Identify which cell holds the provided text, then report its [X, Y] central coordinate. 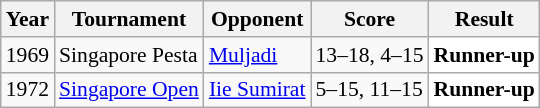
1969 [28, 55]
Iie Sumirat [258, 90]
Muljadi [258, 55]
Tournament [129, 19]
Score [369, 19]
Singapore Open [129, 90]
1972 [28, 90]
Result [484, 19]
13–18, 4–15 [369, 55]
Year [28, 19]
Singapore Pesta [129, 55]
5–15, 11–15 [369, 90]
Opponent [258, 19]
